Output the [x, y] coordinate of the center of the cell containing the given text.  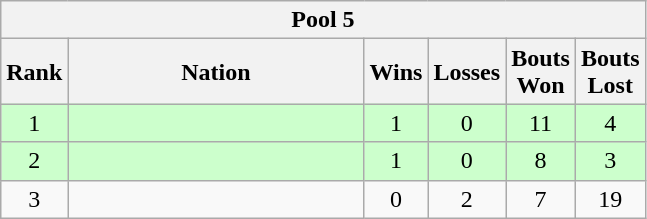
19 [610, 199]
Wins [396, 72]
Nation [216, 72]
Bouts Lost [610, 72]
Bouts Won [541, 72]
Losses [467, 72]
7 [541, 199]
8 [541, 161]
Rank [34, 72]
Pool 5 [323, 20]
11 [541, 123]
4 [610, 123]
